Search for the cell housing the specified text and yield its (x, y) center coordinate. 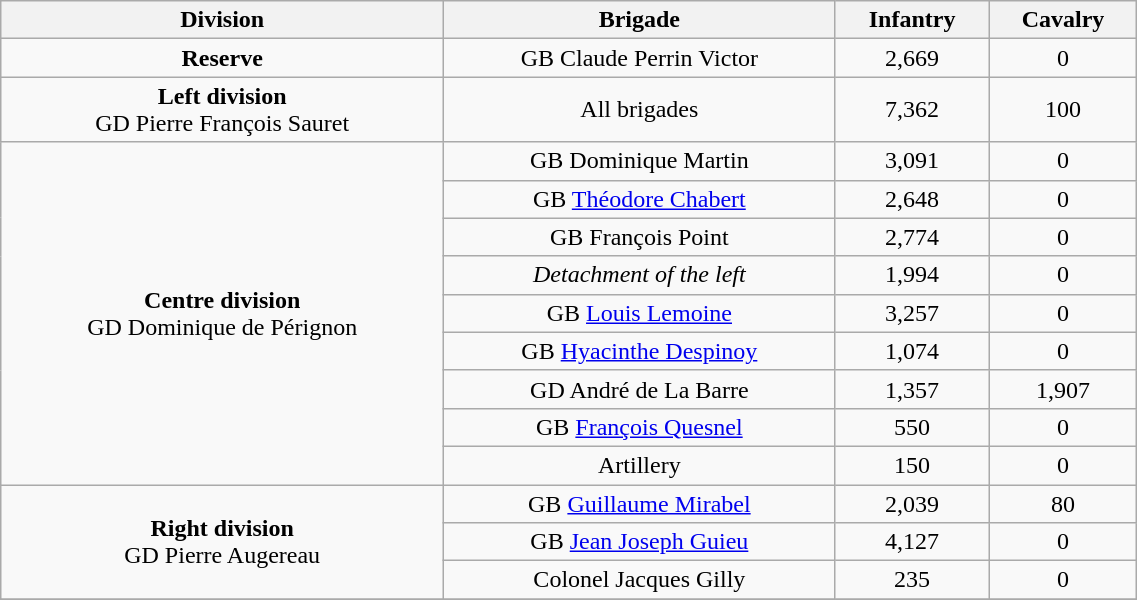
1,907 (1063, 389)
GB Hyacinthe Despinoy (640, 351)
Brigade (640, 20)
1,074 (912, 351)
2,039 (912, 503)
GB Jean Joseph Guieu (640, 542)
Right divisionGD Pierre Augereau (222, 541)
GD André de La Barre (640, 389)
Cavalry (1063, 20)
2,774 (912, 237)
Reserve (222, 58)
3,257 (912, 313)
GB Dominique Martin (640, 161)
2,648 (912, 199)
GB Claude Perrin Victor (640, 58)
GB François Quesnel (640, 427)
2,669 (912, 58)
3,091 (912, 161)
GB Théodore Chabert (640, 199)
Artillery (640, 465)
Left divisionGD Pierre François Sauret (222, 110)
7,362 (912, 110)
GB Louis Lemoine (640, 313)
150 (912, 465)
1,357 (912, 389)
Centre divisionGD Dominique de Pérignon (222, 314)
4,127 (912, 542)
GB François Point (640, 237)
Colonel Jacques Gilly (640, 580)
80 (1063, 503)
100 (1063, 110)
GB Guillaume Mirabel (640, 503)
All brigades (640, 110)
1,994 (912, 275)
Detachment of the left (640, 275)
550 (912, 427)
Infantry (912, 20)
235 (912, 580)
Division (222, 20)
